From the cell containing the given text, extract its center point as [x, y] coordinate. 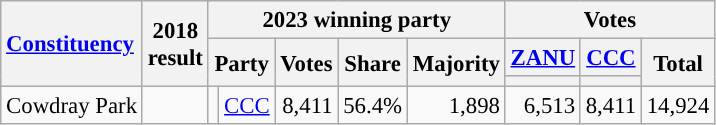
Cowdray Park [72, 106]
56.4% [372, 106]
Total [678, 63]
6,513 [542, 106]
ZANU [542, 58]
Majority [456, 63]
Party [242, 63]
14,924 [678, 106]
2023 winning party [356, 20]
Constituency [72, 44]
1,898 [456, 106]
2018result [175, 44]
Share [372, 63]
